Provide the [x, y] coordinate of the cell's center where the given text is located.  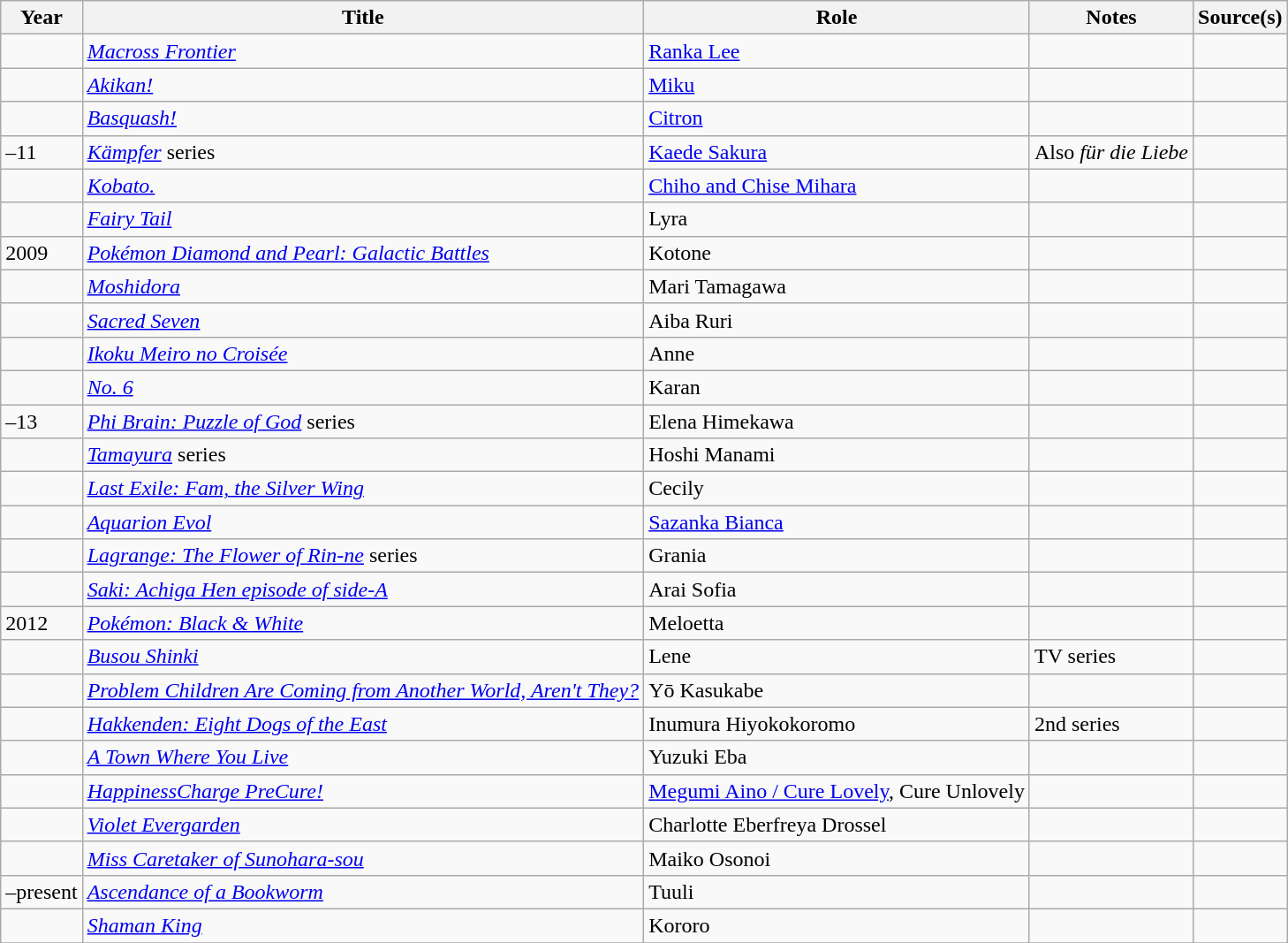
Megumi Aino / Cure Lovely, Cure Unlovely [837, 791]
Notes [1111, 18]
Macross Frontier [363, 51]
Yuzuki Eba [837, 757]
2012 [42, 623]
Lyra [837, 219]
Sacred Seven [363, 320]
Ranka Lee [837, 51]
Citron [837, 118]
Yō Kasukabe [837, 690]
Hoshi Manami [837, 455]
Elena Himekawa [837, 422]
Tuuli [837, 892]
Busou Shinki [363, 657]
Hakkenden: Eight Dogs of the East [363, 724]
Anne [837, 354]
Title [363, 18]
A Town Where You Live [363, 757]
Karan [837, 387]
Inumura Hiyokokoromo [837, 724]
No. 6 [363, 387]
–present [42, 892]
Kotone [837, 253]
Violet Evergarden [363, 825]
Last Exile: Fam, the Silver Wing [363, 489]
Kaede Sakura [837, 152]
Maiko Osonoi [837, 858]
Source(s) [1240, 18]
Problem Children Are Coming from Another World, Aren't They? [363, 690]
Fairy Tail [363, 219]
Kämpfer series [363, 152]
Chiho and Chise Mihara [837, 186]
Aquarion Evol [363, 522]
Charlotte Eberfreya Drossel [837, 825]
–13 [42, 422]
Akikan! [363, 85]
Shaman King [363, 925]
Mari Tamagawa [837, 286]
Moshidora [363, 286]
Lagrange: The Flower of Rin-ne series [363, 556]
Arai Sofia [837, 589]
Sazanka Bianca [837, 522]
Cecily [837, 489]
Grania [837, 556]
TV series [1111, 657]
Role [837, 18]
Tamayura series [363, 455]
2nd series [1111, 724]
Basquash! [363, 118]
Phi Brain: Puzzle of God series [363, 422]
Miku [837, 85]
Pokémon Diamond and Pearl: Galactic Battles [363, 253]
Year [42, 18]
–11 [42, 152]
Miss Caretaker of Sunohara-sou [363, 858]
Kobato. [363, 186]
Meloetta [837, 623]
Ascendance of a Bookworm [363, 892]
Aiba Ruri [837, 320]
Pokémon: Black & White [363, 623]
HappinessCharge PreCure! [363, 791]
Saki: Achiga Hen episode of side-A [363, 589]
Lene [837, 657]
2009 [42, 253]
Also für die Liebe [1111, 152]
Kororo [837, 925]
Ikoku Meiro no Croisée [363, 354]
